Pinpoint the cell where the given text exists, returning its [X, Y] midpoint coordinate. 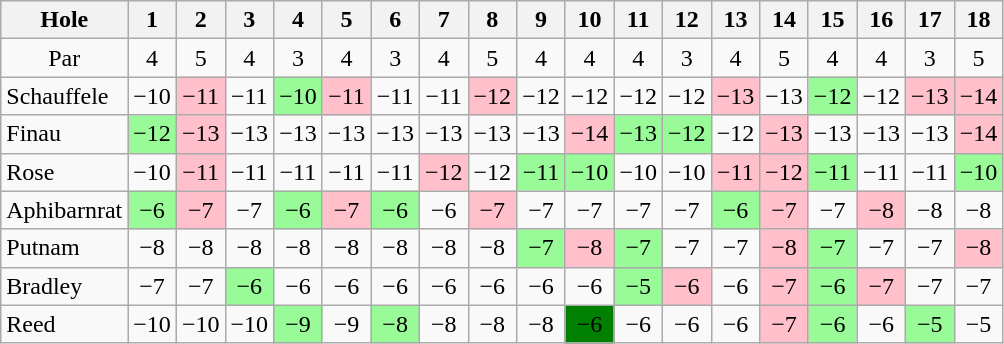
Finau [64, 134]
Aphibarnrat [64, 210]
Schauffele [64, 96]
8 [492, 20]
18 [978, 20]
6 [396, 20]
9 [542, 20]
7 [444, 20]
13 [736, 20]
Rose [64, 172]
11 [638, 20]
12 [686, 20]
2 [200, 20]
Hole [64, 20]
15 [832, 20]
Bradley [64, 286]
Putnam [64, 248]
10 [590, 20]
Reed [64, 324]
16 [882, 20]
Par [64, 58]
14 [784, 20]
1 [152, 20]
17 [930, 20]
